Return the [X, Y] coordinate for the center point of the cell that contains the specified text.  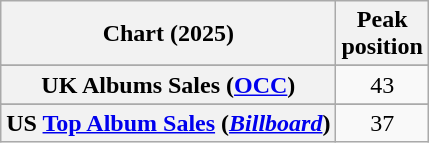
US Top Album Sales (Billboard) [168, 123]
Chart (2025) [168, 34]
37 [382, 123]
UK Albums Sales (OCC) [168, 85]
43 [382, 85]
Peakposition [382, 34]
